Find where the given text appears and provide that cell's center as (X, Y) coordinate. 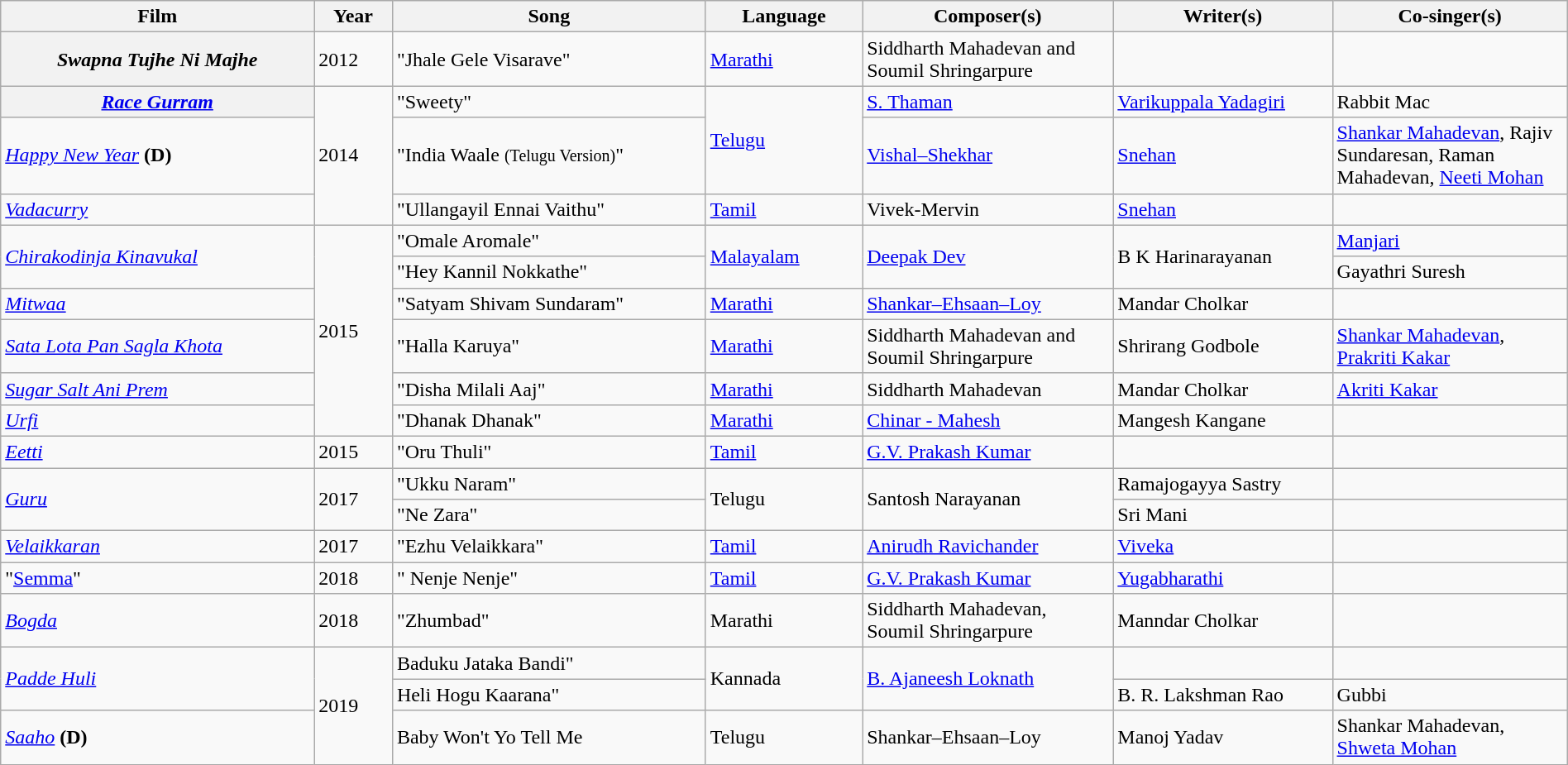
Akriti Kakar (1450, 389)
Happy New Year (D) (157, 155)
"Jhale Gele Visarave" (549, 60)
Deepak Dev (987, 256)
Sri Mani (1222, 515)
Race Gurram (157, 102)
Shankar Mahadevan, Prakriti Kakar (1450, 346)
"Semma" (157, 578)
Chinar - Mahesh (987, 420)
Mitwaa (157, 304)
2019 (354, 706)
Urfi (157, 420)
Language (784, 17)
Padde Huli (157, 679)
"Satyam Shivam Sundaram" (549, 304)
"Omale Aromale" (549, 241)
Baby Won't Yo Tell Me (549, 738)
Kannada (784, 679)
Vadacurry (157, 209)
" Nenje Nenje" (549, 578)
Ramajogayya Sastry (1222, 484)
B K Harinarayanan (1222, 256)
Rabbit Mac (1450, 102)
Manndar Cholkar (1222, 620)
Film (157, 17)
"Ullangayil Ennai Vaithu" (549, 209)
Year (354, 17)
Writer(s) (1222, 17)
Gayathri Suresh (1450, 272)
Velaikkaran (157, 547)
Sugar Salt Ani Prem (157, 389)
B. R. Lakshman Rao (1222, 695)
Yugabharathi (1222, 578)
Siddharth Mahadevan, Soumil Shringarpure (987, 620)
Baduku Jataka Bandi" (549, 663)
S. Thaman (987, 102)
Shrirang Godbole (1222, 346)
"Ne Zara" (549, 515)
Manoj Yadav (1222, 738)
"Sweety" (549, 102)
"Ezhu Velaikkara" (549, 547)
B. Ajaneesh Loknath (987, 679)
Manjari (1450, 241)
"Ukku Naram" (549, 484)
Santosh Narayanan (987, 500)
Siddharth Mahadevan (987, 389)
2012 (354, 60)
Viveka (1222, 547)
"India Waale (Telugu Version)" (549, 155)
"Dhanak Dhanak" (549, 420)
Sata Lota Pan Sagla Khota (157, 346)
"Disha Milali Aaj" (549, 389)
2014 (354, 155)
Guru (157, 500)
Saaho (D) (157, 738)
Shankar Mahadevan, Shweta Mohan (1450, 738)
Malayalam (784, 256)
"Hey Kannil Nokkathe" (549, 272)
Vivek-Mervin (987, 209)
"Zhumbad" (549, 620)
Chirakodinja Kinavukal (157, 256)
Vishal–Shekhar (987, 155)
Bogda (157, 620)
Mangesh Kangane (1222, 420)
Co-singer(s) (1450, 17)
Shankar Mahadevan, Rajiv Sundaresan, Raman Mahadevan, Neeti Mohan (1450, 155)
"Halla Karuya" (549, 346)
Anirudh Ravichander (987, 547)
Gubbi (1450, 695)
Varikuppala Yadagiri (1222, 102)
"Oru Thuli" (549, 452)
Heli Hogu Kaarana" (549, 695)
Eetti (157, 452)
Swapna Tujhe Ni Majhe (157, 60)
Song (549, 17)
Composer(s) (987, 17)
